Locate the cell with the specified text and output its [X, Y] center coordinate. 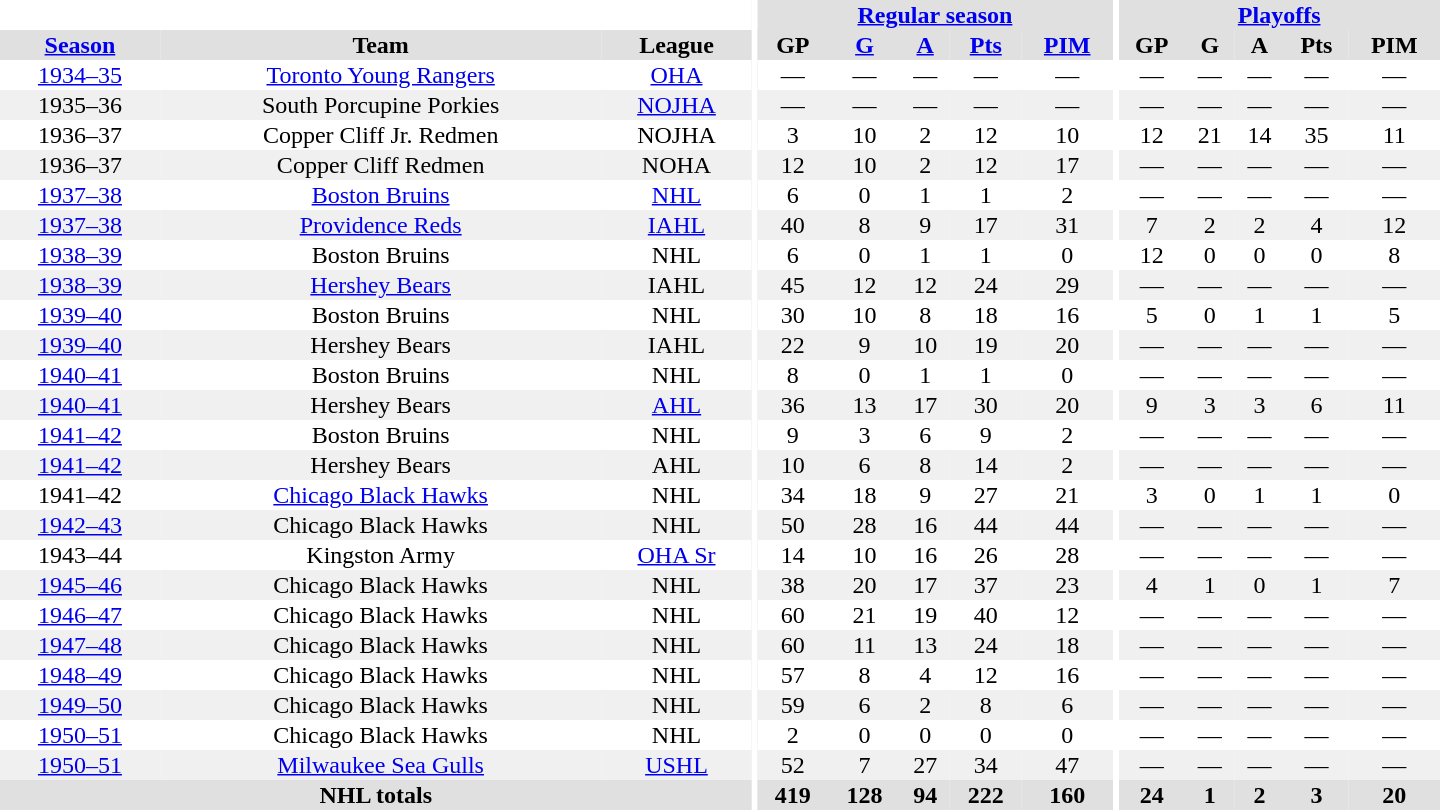
1945–46 [80, 585]
26 [986, 555]
NHL totals [376, 795]
222 [986, 795]
Regular season [935, 15]
Milwaukee Sea Gulls [381, 765]
23 [1068, 585]
USHL [676, 765]
94 [925, 795]
1946–47 [80, 615]
59 [793, 705]
45 [793, 285]
22 [793, 345]
NOHA [676, 165]
Playoffs [1279, 15]
38 [793, 585]
35 [1316, 135]
37 [986, 585]
OHA [676, 75]
South Porcupine Porkies [381, 105]
OHA Sr [676, 555]
Team [381, 45]
Toronto Young Rangers [381, 75]
1947–48 [80, 645]
Providence Reds [381, 225]
50 [793, 525]
League [676, 45]
160 [1068, 795]
47 [1068, 765]
1935–36 [80, 105]
Kingston Army [381, 555]
36 [793, 405]
1948–49 [80, 675]
31 [1068, 225]
Season [80, 45]
57 [793, 675]
1934–35 [80, 75]
Copper Cliff Jr. Redmen [381, 135]
52 [793, 765]
29 [1068, 285]
Copper Cliff Redmen [381, 165]
1942–43 [80, 525]
419 [793, 795]
1943–44 [80, 555]
128 [865, 795]
1949–50 [80, 705]
